Determine the (X, Y) coordinate at the center of the cell enclosing the given text.  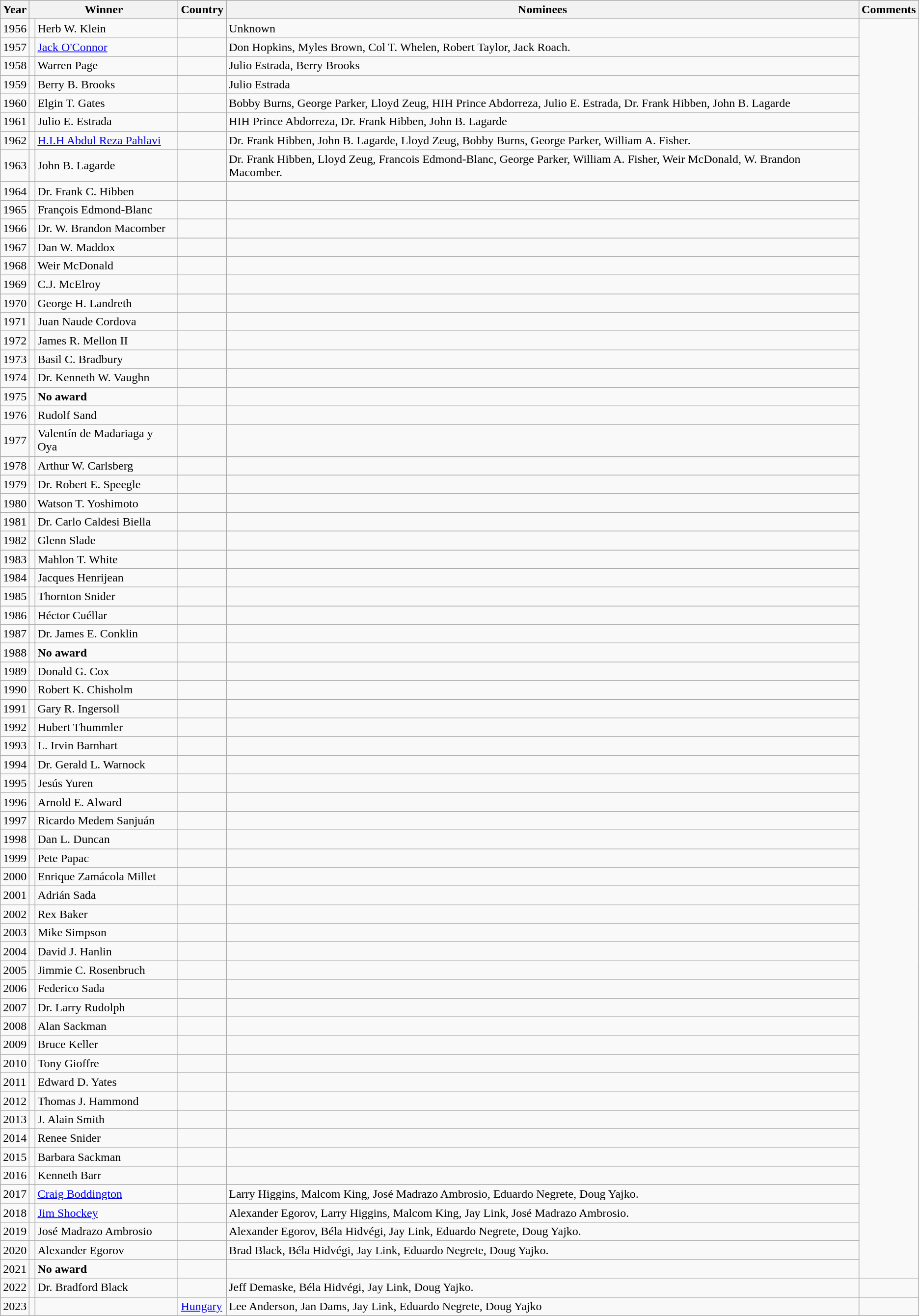
1975 (15, 396)
Glenn Slade (107, 540)
1988 (15, 653)
2006 (15, 989)
Alexander Egorov, Béla Hidvégi, Jay Link, Eduardo Negrete, Doug Yajko. (543, 1232)
Don Hopkins, Myles Brown, Col T. Whelen, Robert Taylor, Jack Roach. (543, 47)
1992 (15, 727)
1982 (15, 540)
Alexander Egorov, Larry Higgins, Malcom King, Jay Link, José Madrazo Ambrosio. (543, 1213)
1987 (15, 634)
2021 (15, 1269)
Thomas J. Hammond (107, 1101)
Year (15, 10)
2001 (15, 895)
1998 (15, 839)
Jesús Yuren (107, 783)
1973 (15, 359)
Valentín de Madariaga y Oya (107, 441)
L. Irvin Barnhart (107, 746)
Dr. Gerald L. Warnock (107, 764)
1994 (15, 764)
2022 (15, 1288)
1990 (15, 690)
1999 (15, 858)
1983 (15, 559)
Hungary (202, 1306)
Dr. Larry Rudolph (107, 1007)
Dan W. Maddox (107, 247)
Berry B. Brooks (107, 84)
George H. Landreth (107, 303)
Bruce Keller (107, 1045)
1989 (15, 671)
1996 (15, 802)
Craig Boddington (107, 1194)
2004 (15, 951)
Mike Simpson (107, 933)
Jeff Demaske, Béla Hidvégi, Jay Link, Doug Yajko. (543, 1288)
1958 (15, 66)
2015 (15, 1157)
2000 (15, 877)
1961 (15, 122)
1972 (15, 341)
1971 (15, 322)
1959 (15, 84)
Julio E. Estrada (107, 122)
2008 (15, 1026)
Dr. James E. Conklin (107, 634)
2023 (15, 1306)
1993 (15, 746)
Pete Papac (107, 858)
Country (202, 10)
Kenneth Barr (107, 1176)
1977 (15, 441)
1962 (15, 140)
1968 (15, 266)
Jacques Henrijean (107, 578)
James R. Mellon II (107, 341)
Winner (104, 10)
Dr. Frank C. Hibben (107, 191)
1956 (15, 28)
1979 (15, 484)
Jack O'Connor (107, 47)
Gary R. Ingersoll (107, 709)
Jim Shockey (107, 1213)
Dan L. Duncan (107, 839)
2011 (15, 1082)
2010 (15, 1063)
Arnold E. Alward (107, 802)
1997 (15, 820)
2003 (15, 933)
Dr. Robert E. Speegle (107, 484)
2014 (15, 1138)
HIH Prince Abdorreza, Dr. Frank Hibben, John B. Lagarde (543, 122)
Julio Estrada (543, 84)
Dr. Frank Hibben, Lloyd Zeug, Francois Edmond-Blanc, George Parker, William A. Fisher, Weir McDonald, W. Brandon Macomber. (543, 166)
1991 (15, 709)
Robert K. Chisholm (107, 690)
Alan Sackman (107, 1026)
1957 (15, 47)
Lee Anderson, Jan Dams, Jay Link, Eduardo Negrete, Doug Yajko (543, 1306)
C.J. McElroy (107, 285)
Barbara Sackman (107, 1157)
2020 (15, 1250)
Edward D. Yates (107, 1082)
Brad Black, Béla Hidvégi, Jay Link, Eduardo Negrete, Doug Yajko. (543, 1250)
Julio Estrada, Berry Brooks (543, 66)
2018 (15, 1213)
2016 (15, 1176)
Warren Page (107, 66)
1963 (15, 166)
Watson T. Yoshimoto (107, 503)
Héctor Cuéllar (107, 615)
Elgin T. Gates (107, 103)
Dr. Frank Hibben, John B. Lagarde, Lloyd Zeug, Bobby Burns, George Parker, William A. Fisher. (543, 140)
Juan Naude Cordova (107, 322)
Dr. Carlo Caldesi Biella (107, 522)
2017 (15, 1194)
Dr. Kenneth W. Vaughn (107, 378)
1966 (15, 228)
Thornton Snider (107, 597)
1974 (15, 378)
Unknown (543, 28)
Basil C. Bradbury (107, 359)
Weir McDonald (107, 266)
J. Alain Smith (107, 1119)
1978 (15, 466)
Dr. W. Brandon Macomber (107, 228)
Comments (889, 10)
1970 (15, 303)
Dr. Bradford Black (107, 1288)
Federico Sada (107, 989)
2019 (15, 1232)
Renee Snider (107, 1138)
2002 (15, 914)
1986 (15, 615)
1969 (15, 285)
1995 (15, 783)
1984 (15, 578)
H.I.H Abdul Reza Pahlavi (107, 140)
Adrián Sada (107, 895)
Alexander Egorov (107, 1250)
Ricardo Medem Sanjuán (107, 820)
2005 (15, 970)
Donald G. Cox (107, 671)
Nominees (543, 10)
1964 (15, 191)
1981 (15, 522)
John B. Lagarde (107, 166)
Bobby Burns, George Parker, Lloyd Zeug, HIH Prince Abdorreza, Julio E. Estrada, Dr. Frank Hibben, John B. Lagarde (543, 103)
José Madrazo Ambrosio (107, 1232)
2013 (15, 1119)
Jimmie C. Rosenbruch (107, 970)
1960 (15, 103)
2012 (15, 1101)
1967 (15, 247)
1980 (15, 503)
Rex Baker (107, 914)
1976 (15, 415)
Mahlon T. White (107, 559)
1985 (15, 597)
François Edmond-Blanc (107, 210)
Tony Gioffre (107, 1063)
Larry Higgins, Malcom King, José Madrazo Ambrosio, Eduardo Negrete, Doug Yajko. (543, 1194)
Herb W. Klein (107, 28)
Hubert Thummler (107, 727)
David J. Hanlin (107, 951)
2007 (15, 1007)
Rudolf Sand (107, 415)
Enrique Zamácola Millet (107, 877)
2009 (15, 1045)
1965 (15, 210)
Arthur W. Carlsberg (107, 466)
